For the text-containing cell, return its midpoint in [X, Y] coordinate format. 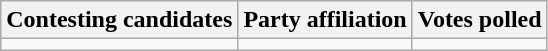
Votes polled [480, 20]
Contesting candidates [120, 20]
Party affiliation [325, 20]
